Output the [x, y] coordinate of the center of the cell containing the given text.  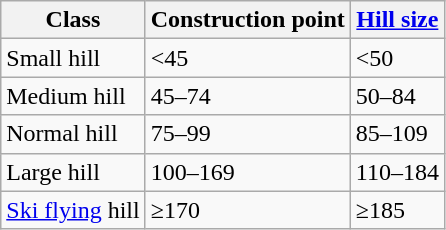
≥170 [248, 210]
45–74 [248, 96]
Hill size [397, 20]
Large hill [73, 172]
≥185 [397, 210]
85–109 [397, 134]
50–84 [397, 96]
75–99 [248, 134]
Normal hill [73, 134]
Construction point [248, 20]
110–184 [397, 172]
Small hill [73, 58]
Ski flying hill [73, 210]
Medium hill [73, 96]
Class [73, 20]
100–169 [248, 172]
<50 [397, 58]
<45 [248, 58]
